Provide the (x, y) coordinate of the cell's center where the given text is located.  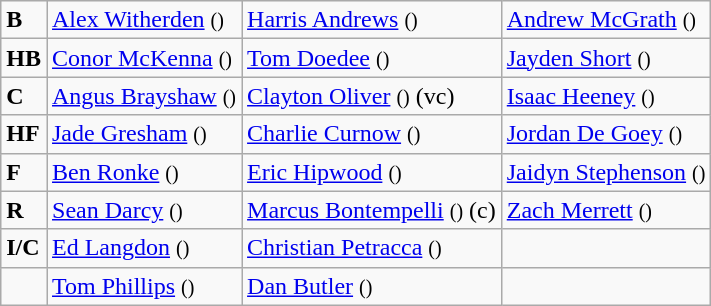
Eric Hipwood () (372, 172)
Ben Ronke () (144, 172)
Marcus Bontempelli () (c) (372, 210)
Dan Butler () (372, 286)
Tom Doedee () (372, 58)
Clayton Oliver () (vc) (372, 96)
R (24, 210)
Alex Witherden () (144, 20)
Andrew McGrath () (606, 20)
Jaidyn Stephenson () (606, 172)
C (24, 96)
F (24, 172)
Angus Brayshaw () (144, 96)
HF (24, 134)
I/C (24, 248)
Isaac Heeney () (606, 96)
Jordan De Goey () (606, 134)
Zach Merrett () (606, 210)
Ed Langdon () (144, 248)
Charlie Curnow () (372, 134)
Jayden Short () (606, 58)
Jade Gresham () (144, 134)
Conor McKenna () (144, 58)
Christian Petracca () (372, 248)
Harris Andrews () (372, 20)
Tom Phillips () (144, 286)
B (24, 20)
Sean Darcy () (144, 210)
HB (24, 58)
